Identify which cell holds the provided text, then report its (x, y) central coordinate. 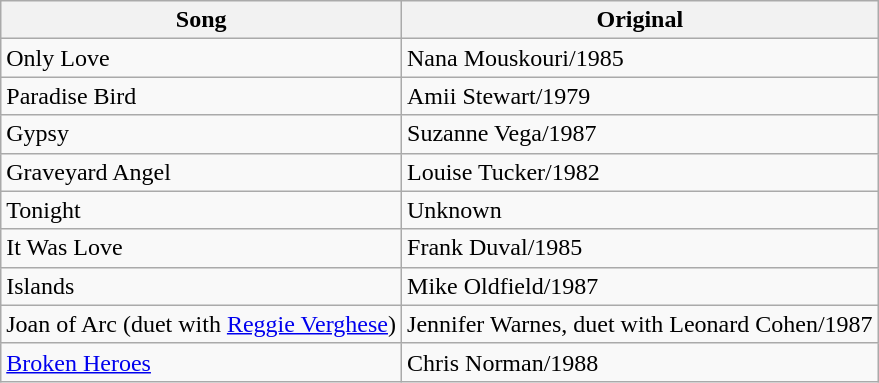
Tonight (202, 210)
Graveyard Angel (202, 172)
Mike Oldfield/1987 (640, 286)
Joan of Arc (duet with Reggie Verghese) (202, 324)
Chris Norman/1988 (640, 362)
Broken Heroes (202, 362)
Nana Mouskouri/1985 (640, 58)
Jennifer Warnes, duet with Leonard Cohen/1987 (640, 324)
Unknown (640, 210)
Frank Duval/1985 (640, 248)
Islands (202, 286)
Amii Stewart/1979 (640, 96)
Louise Tucker/1982 (640, 172)
Only Love (202, 58)
Gypsy (202, 134)
It Was Love (202, 248)
Paradise Bird (202, 96)
Original (640, 20)
Suzanne Vega/1987 (640, 134)
Song (202, 20)
